Detect which cell encompasses the target text, then output its (X, Y) center coordinate. 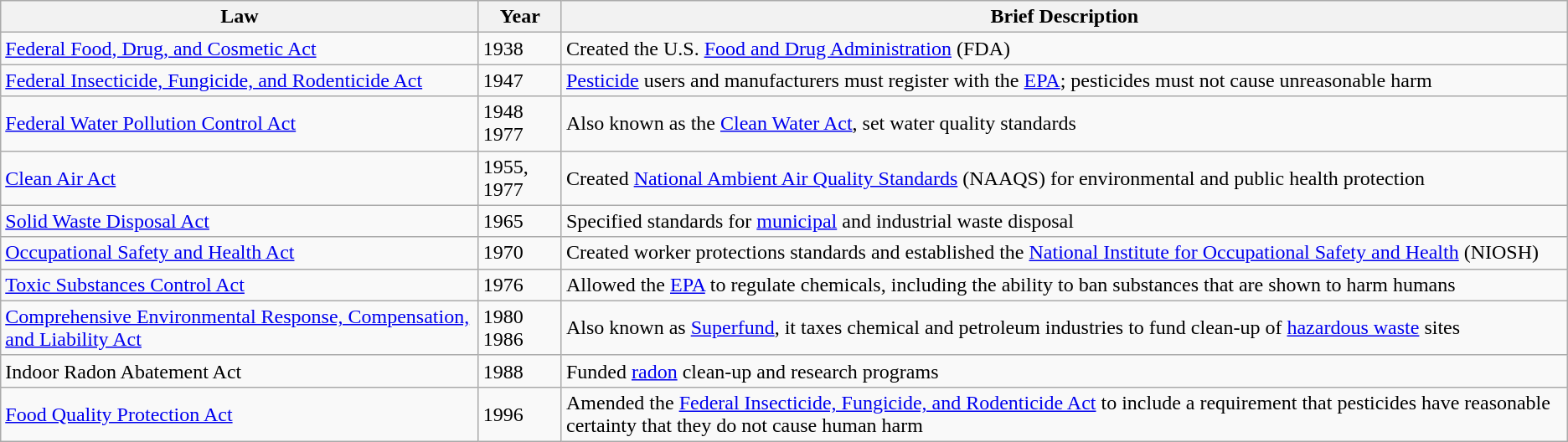
Federal Insecticide, Fungicide, and Rodenticide Act (240, 80)
Also known as the Clean Water Act, set water quality standards (1064, 124)
1947 (519, 80)
Created the U.S. Food and Drug Administration (FDA) (1064, 49)
Comprehensive Environmental Response, Compensation, and Liability Act (240, 328)
Year (519, 17)
Occupational Safety and Health Act (240, 253)
1988 (519, 371)
Funded radon clean-up and research programs (1064, 371)
Indoor Radon Abatement Act (240, 371)
Law (240, 17)
Federal Water Pollution Control Act (240, 124)
1980 1986 (519, 328)
1970 (519, 253)
1938 (519, 49)
Federal Food, Drug, and Cosmetic Act (240, 49)
Clean Air Act (240, 177)
Allowed the EPA to regulate chemicals, including the ability to ban substances that are shown to harm humans (1064, 285)
1965 (519, 221)
Also known as Superfund, it taxes chemical and petroleum industries to fund clean-up of hazardous waste sites (1064, 328)
Toxic Substances Control Act (240, 285)
1948 1977 (519, 124)
1996 (519, 414)
Created worker protections standards and established the National Institute for Occupational Safety and Health (NIOSH) (1064, 253)
Pesticide users and manufacturers must register with the EPA; pesticides must not cause unreasonable harm (1064, 80)
1976 (519, 285)
Solid Waste Disposal Act (240, 221)
Created National Ambient Air Quality Standards (NAAQS) for environmental and public health protection (1064, 177)
1955,1977 (519, 177)
Brief Description (1064, 17)
Specified standards for municipal and industrial waste disposal (1064, 221)
Food Quality Protection Act (240, 414)
